Scan for the cell matching the given text and deliver its [x, y] coordinate at center. 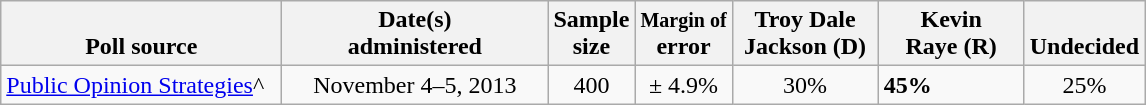
Undecided [1084, 34]
Troy DaleJackson (D) [805, 34]
Date(s)administered [415, 34]
400 [592, 85]
45% [951, 85]
Poll source [142, 34]
30% [805, 85]
25% [1084, 85]
KevinRaye (R) [951, 34]
November 4–5, 2013 [415, 85]
Public Opinion Strategies^ [142, 85]
Margin oferror [684, 34]
± 4.9% [684, 85]
Samplesize [592, 34]
